Return [x, y] of the center of cell containing provided text 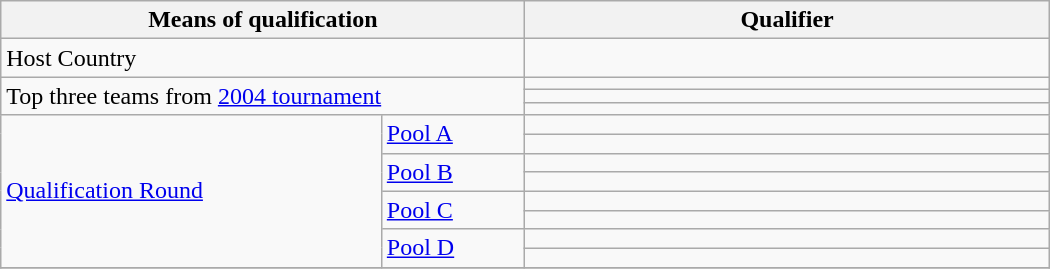
Top three teams from 2004 tournament [263, 96]
Means of qualification [263, 20]
Pool B [453, 172]
Host Country [263, 58]
Qualification Round [192, 191]
Pool D [453, 248]
Pool C [453, 210]
Qualifier [787, 20]
Pool A [453, 134]
